Provide the (x, y) coordinate of the cell's center where the given text is located.  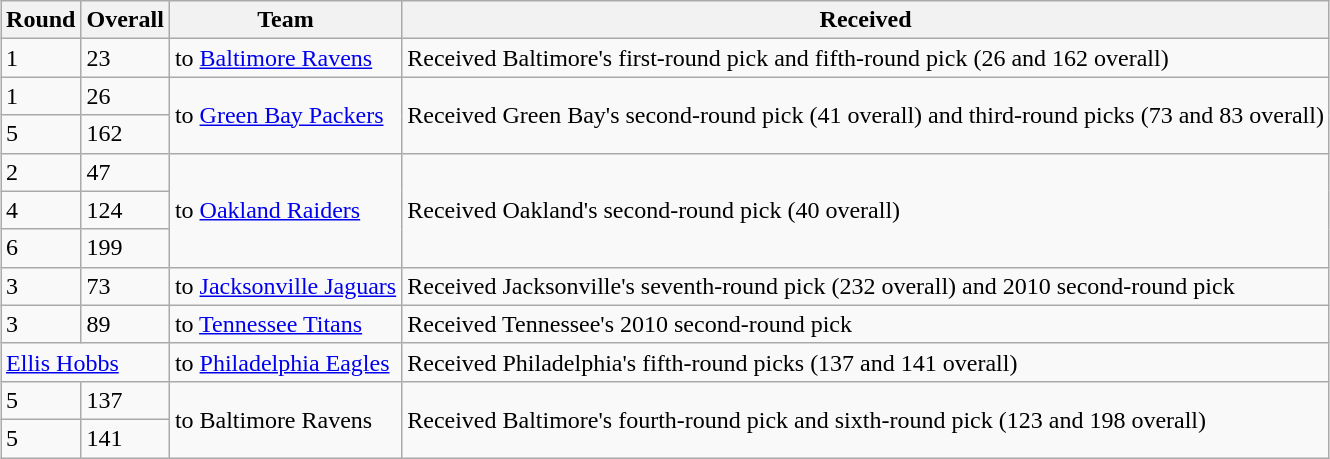
124 (125, 210)
to Philadelphia Eagles (285, 362)
23 (125, 58)
162 (125, 134)
4 (41, 210)
73 (125, 286)
to Oakland Raiders (285, 210)
to Tennessee Titans (285, 324)
47 (125, 172)
Received Green Bay's second-round pick (41 overall) and third-round picks (73 and 83 overall) (866, 115)
89 (125, 324)
6 (41, 248)
to Jacksonville Jaguars (285, 286)
Received Baltimore's fourth-round pick and sixth-round pick (123 and 198 overall) (866, 419)
199 (125, 248)
Received Oakland's second-round pick (40 overall) (866, 210)
Overall (125, 20)
Received Baltimore's first-round pick and fifth-round pick (26 and 162 overall) (866, 58)
26 (125, 96)
2 (41, 172)
to Green Bay Packers (285, 115)
Team (285, 20)
Received Tennessee's 2010 second-round pick (866, 324)
Round (41, 20)
137 (125, 400)
141 (125, 438)
Received (866, 20)
Received Philadelphia's fifth-round picks (137 and 141 overall) (866, 362)
Ellis Hobbs (86, 362)
Received Jacksonville's seventh-round pick (232 overall) and 2010 second-round pick (866, 286)
